Pinpoint the cell where the given text exists, returning its (x, y) midpoint coordinate. 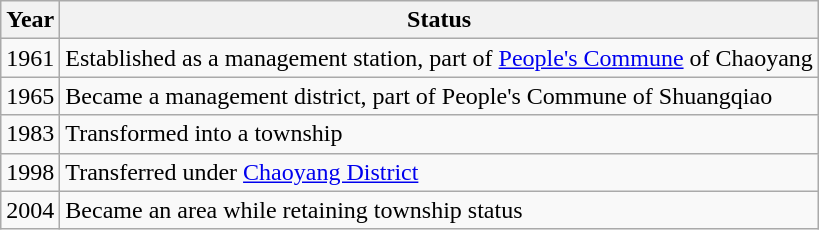
Transferred under Chaoyang District (440, 172)
Year (30, 20)
Transformed into a township (440, 134)
Became an area while retaining township status (440, 210)
1961 (30, 58)
Status (440, 20)
1983 (30, 134)
Became a management district, part of People's Commune of Shuangqiao (440, 96)
2004 (30, 210)
1998 (30, 172)
Established as a management station, part of People's Commune of Chaoyang (440, 58)
1965 (30, 96)
